From the cell containing the given text, extract its center point as [X, Y] coordinate. 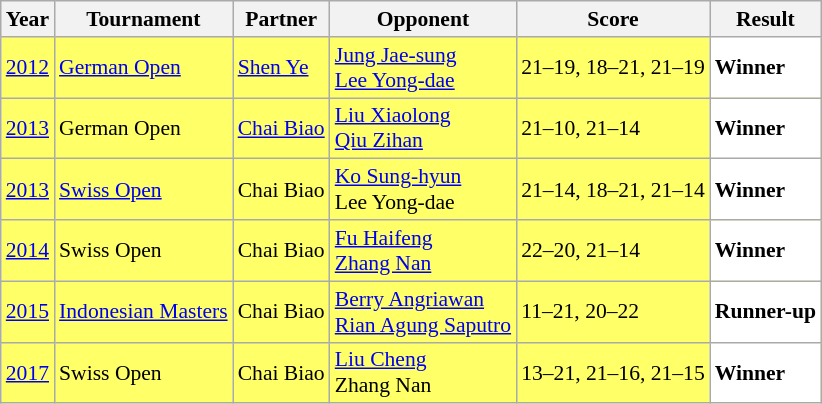
Indonesian Masters [144, 312]
Fu Haifeng Zhang Nan [423, 250]
13–21, 21–16, 21–15 [613, 372]
Shen Ye [282, 68]
22–20, 21–14 [613, 250]
2017 [28, 372]
Berry Angriawan Rian Agung Saputro [423, 312]
Runner-up [766, 312]
Liu Xiaolong Qiu Zihan [423, 128]
2015 [28, 312]
Opponent [423, 19]
Year [28, 19]
Liu Cheng Zhang Nan [423, 372]
Tournament [144, 19]
Ko Sung-hyun Lee Yong-dae [423, 190]
2014 [28, 250]
Jung Jae-sung Lee Yong-dae [423, 68]
2012 [28, 68]
21–19, 18–21, 21–19 [613, 68]
Score [613, 19]
11–21, 20–22 [613, 312]
21–10, 21–14 [613, 128]
21–14, 18–21, 21–14 [613, 190]
Result [766, 19]
Partner [282, 19]
